From the cell containing the given text, extract its center point as (x, y) coordinate. 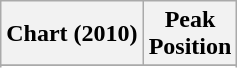
PeakPosition (190, 34)
Chart (2010) (72, 34)
